Detect which cell encompasses the target text, then output its (X, Y) center coordinate. 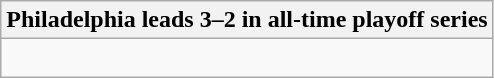
Philadelphia leads 3–2 in all-time playoff series (247, 20)
